For the text-containing cell, return its midpoint in (X, Y) coordinate format. 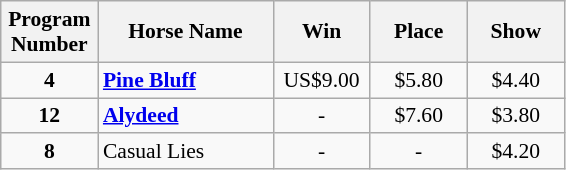
4 (50, 80)
Pine Bluff (186, 80)
Place (418, 32)
$4.40 (516, 80)
8 (50, 152)
Win (322, 32)
Program Number (50, 32)
Casual Lies (186, 152)
12 (50, 116)
$3.80 (516, 116)
$4.20 (516, 152)
$7.60 (418, 116)
Alydeed (186, 116)
Horse Name (186, 32)
Show (516, 32)
US$9.00 (322, 80)
$5.80 (418, 80)
